Return [X, Y] of the center of cell containing provided text 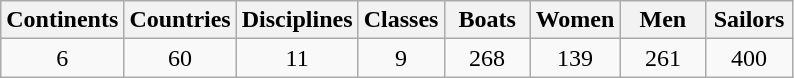
60 [180, 58]
9 [401, 58]
139 [575, 58]
Boats [487, 20]
Men [663, 20]
Disciplines [297, 20]
Countries [180, 20]
261 [663, 58]
Women [575, 20]
11 [297, 58]
Classes [401, 20]
Continents [62, 20]
6 [62, 58]
268 [487, 58]
Sailors [749, 20]
400 [749, 58]
